Detect which cell encompasses the target text, then output its [X, Y] center coordinate. 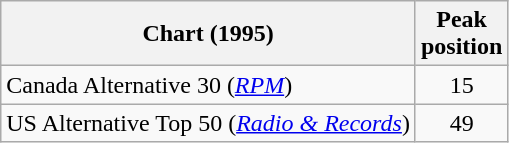
Peakposition [461, 34]
49 [461, 123]
Chart (1995) [208, 34]
15 [461, 85]
US Alternative Top 50 (Radio & Records) [208, 123]
Canada Alternative 30 (RPM) [208, 85]
